Identify which cell holds the provided text, then report its (X, Y) central coordinate. 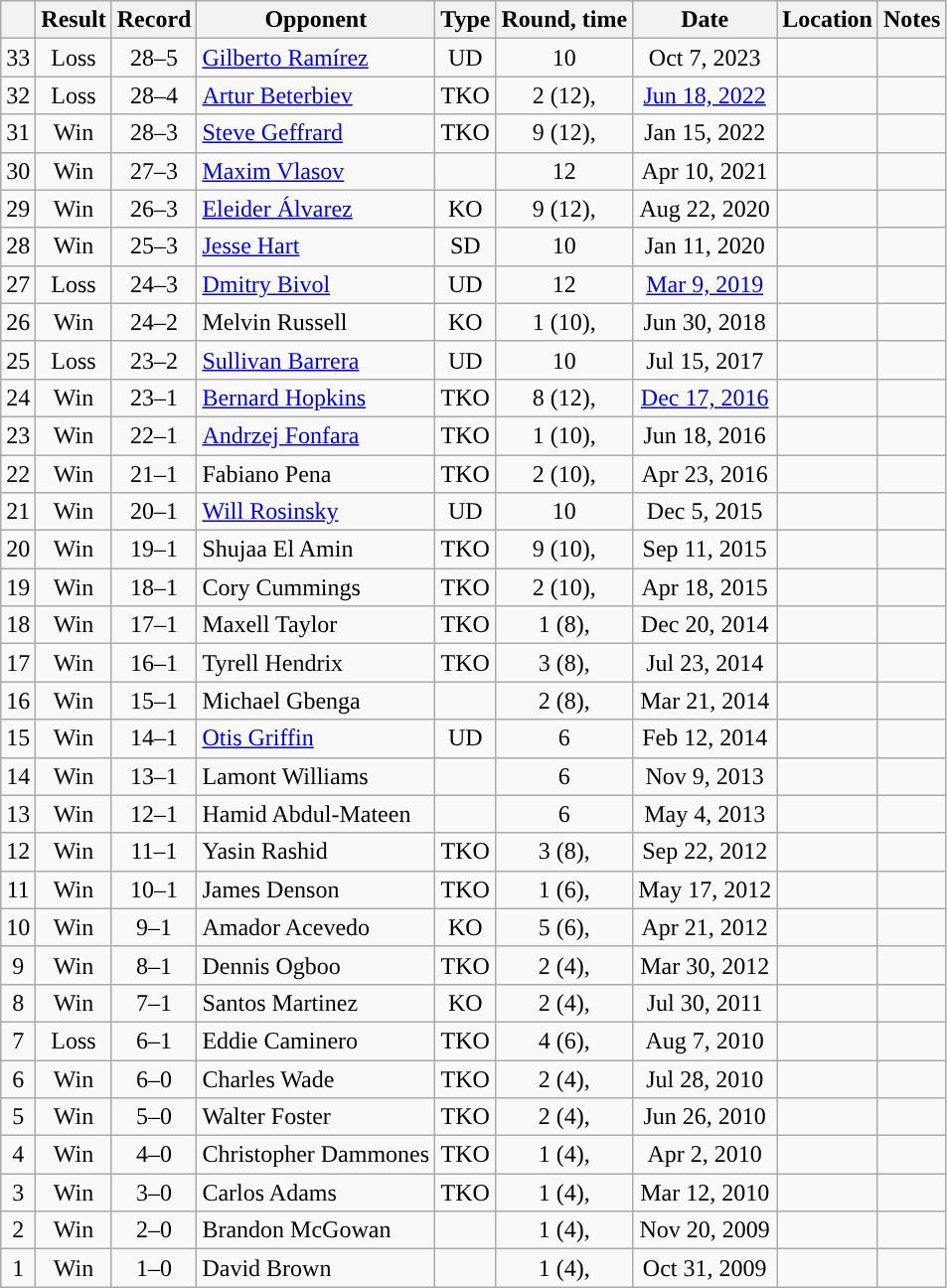
Michael Gbenga (316, 701)
8 (18, 1003)
Jul 15, 2017 (706, 360)
15–1 (154, 701)
Date (706, 20)
6–0 (154, 1078)
25–3 (154, 246)
Lamont Williams (316, 776)
Dec 20, 2014 (706, 625)
David Brown (316, 1268)
12–1 (154, 814)
Notes (911, 20)
Apr 18, 2015 (706, 587)
23–1 (154, 398)
24–3 (154, 284)
Amador Acevedo (316, 927)
Sullivan Barrera (316, 360)
16–1 (154, 663)
7–1 (154, 1003)
10–1 (154, 889)
3 (18, 1193)
Bernard Hopkins (316, 398)
3–0 (154, 1193)
6–1 (154, 1041)
Result (74, 20)
5 (6), (564, 927)
19–1 (154, 550)
27 (18, 284)
27–3 (154, 171)
16 (18, 701)
29 (18, 209)
14–1 (154, 738)
Christopher Dammones (316, 1155)
26–3 (154, 209)
Apr 23, 2016 (706, 474)
Mar 21, 2014 (706, 701)
4–0 (154, 1155)
Jun 18, 2022 (706, 95)
2 (18, 1230)
Shujaa El Amin (316, 550)
Dec 17, 2016 (706, 398)
7 (18, 1041)
24 (18, 398)
James Denson (316, 889)
Apr 21, 2012 (706, 927)
Nov 9, 2013 (706, 776)
Will Rosinsky (316, 512)
Oct 7, 2023 (706, 58)
26 (18, 322)
Dec 5, 2015 (706, 512)
13 (18, 814)
8–1 (154, 965)
24–2 (154, 322)
Gilberto Ramírez (316, 58)
1 (6), (564, 889)
Apr 2, 2010 (706, 1155)
1 (18, 1268)
18 (18, 625)
Walter Foster (316, 1117)
15 (18, 738)
2–0 (154, 1230)
28–5 (154, 58)
19 (18, 587)
Dennis Ogboo (316, 965)
Sep 22, 2012 (706, 852)
Santos Martinez (316, 1003)
9–1 (154, 927)
28–3 (154, 133)
22–1 (154, 435)
21 (18, 512)
Location (828, 20)
28–4 (154, 95)
Jun 18, 2016 (706, 435)
Artur Beterbiev (316, 95)
Jan 11, 2020 (706, 246)
Steve Geffrard (316, 133)
Jesse Hart (316, 246)
31 (18, 133)
Eleider Álvarez (316, 209)
21–1 (154, 474)
Opponent (316, 20)
Round, time (564, 20)
Charles Wade (316, 1078)
20 (18, 550)
Maxell Taylor (316, 625)
Jun 26, 2010 (706, 1117)
Aug 22, 2020 (706, 209)
5 (18, 1117)
17–1 (154, 625)
30 (18, 171)
33 (18, 58)
4 (6), (564, 1041)
9 (18, 965)
Cory Cummings (316, 587)
Hamid Abdul-Mateen (316, 814)
Eddie Caminero (316, 1041)
Aug 7, 2010 (706, 1041)
Nov 20, 2009 (706, 1230)
Carlos Adams (316, 1193)
18–1 (154, 587)
1–0 (154, 1268)
Jan 15, 2022 (706, 133)
23–2 (154, 360)
Feb 12, 2014 (706, 738)
13–1 (154, 776)
Otis Griffin (316, 738)
22 (18, 474)
Oct 31, 2009 (706, 1268)
Apr 10, 2021 (706, 171)
May 4, 2013 (706, 814)
Jul 30, 2011 (706, 1003)
May 17, 2012 (706, 889)
14 (18, 776)
11 (18, 889)
32 (18, 95)
Mar 9, 2019 (706, 284)
28 (18, 246)
Dmitry Bivol (316, 284)
4 (18, 1155)
Jul 23, 2014 (706, 663)
Jul 28, 2010 (706, 1078)
23 (18, 435)
2 (8), (564, 701)
Tyrell Hendrix (316, 663)
Jun 30, 2018 (706, 322)
Melvin Russell (316, 322)
9 (10), (564, 550)
Andrzej Fonfara (316, 435)
5–0 (154, 1117)
Mar 30, 2012 (706, 965)
Fabiano Pena (316, 474)
20–1 (154, 512)
Maxim Vlasov (316, 171)
Type (465, 20)
17 (18, 663)
Yasin Rashid (316, 852)
11–1 (154, 852)
SD (465, 246)
Brandon McGowan (316, 1230)
25 (18, 360)
Record (154, 20)
Mar 12, 2010 (706, 1193)
Sep 11, 2015 (706, 550)
1 (8), (564, 625)
2 (12), (564, 95)
8 (12), (564, 398)
